Locate the cell with the specified text and output its (x, y) center coordinate. 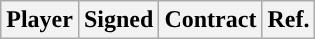
Player (40, 20)
Contract (210, 20)
Ref. (288, 20)
Signed (118, 20)
